From the cell containing the given text, extract its center point as [X, Y] coordinate. 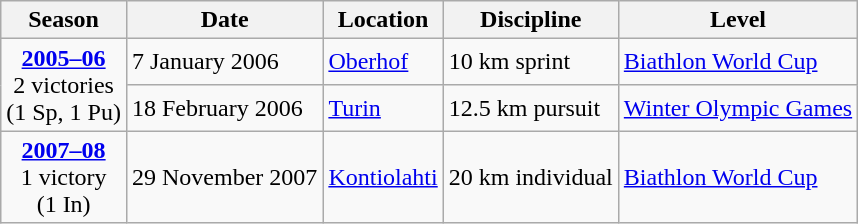
Oberhof [383, 62]
18 February 2006 [224, 108]
10 km sprint [530, 62]
20 km individual [530, 177]
Level [738, 20]
Kontiolahti [383, 177]
2007–08 1 victory (1 In) [64, 177]
7 January 2006 [224, 62]
Discipline [530, 20]
2005–06 2 victories (1 Sp, 1 Pu) [64, 85]
Season [64, 20]
29 November 2007 [224, 177]
Date [224, 20]
12.5 km pursuit [530, 108]
Location [383, 20]
Turin [383, 108]
Winter Olympic Games [738, 108]
